Detect which cell encompasses the target text, then output its [X, Y] center coordinate. 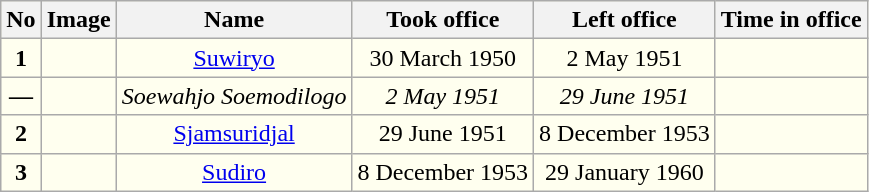
Suwiryo [234, 58]
Name [234, 20]
Soewahjo Soemodilogo [234, 96]
— [21, 96]
Time in office [791, 20]
2 [21, 134]
Sudiro [234, 172]
Image [78, 20]
No [21, 20]
Took office [443, 20]
1 [21, 58]
3 [21, 172]
Left office [625, 20]
30 March 1950 [443, 58]
29 January 1960 [625, 172]
Sjamsuridjal [234, 134]
